Identify which cell holds the provided text, then report its (X, Y) central coordinate. 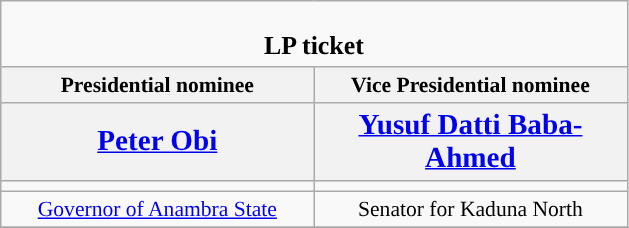
Governor of Anambra State (158, 210)
Peter Obi (158, 142)
Senator for Kaduna North (470, 210)
Vice Presidential nominee (470, 85)
Yusuf Datti Baba-Ahmed (470, 142)
Presidential nominee (158, 85)
LP ticket (314, 34)
